Identify which cell holds the provided text, then report its (X, Y) central coordinate. 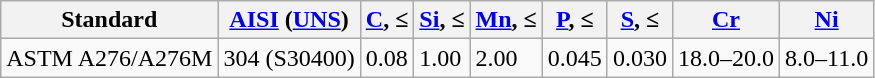
Ni (827, 20)
Standard (110, 20)
1.00 (442, 58)
Cr (726, 20)
C, ≤ (387, 20)
0.045 (574, 58)
8.0–11.0 (827, 58)
0.030 (640, 58)
S, ≤ (640, 20)
2.00 (506, 58)
Mn, ≤ (506, 20)
AISI (UNS) (289, 20)
P, ≤ (574, 20)
0.08 (387, 58)
18.0–20.0 (726, 58)
ASTM A276/A276M (110, 58)
304 (S30400) (289, 58)
Si, ≤ (442, 20)
